Extract the [x, y] coordinate from the center of the cell holding the provided text.  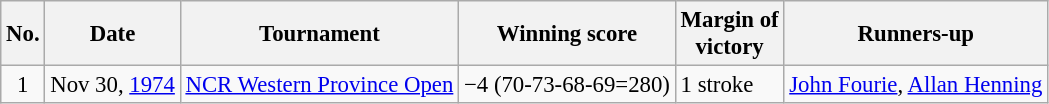
Runners-up [916, 34]
Margin ofvictory [730, 34]
Winning score [568, 34]
−4 (70-73-68-69=280) [568, 85]
1 [23, 85]
NCR Western Province Open [320, 85]
Nov 30, 1974 [112, 85]
No. [23, 34]
Date [112, 34]
John Fourie, Allan Henning [916, 85]
Tournament [320, 34]
1 stroke [730, 85]
